Locate the cell with the specified text and output its [x, y] center coordinate. 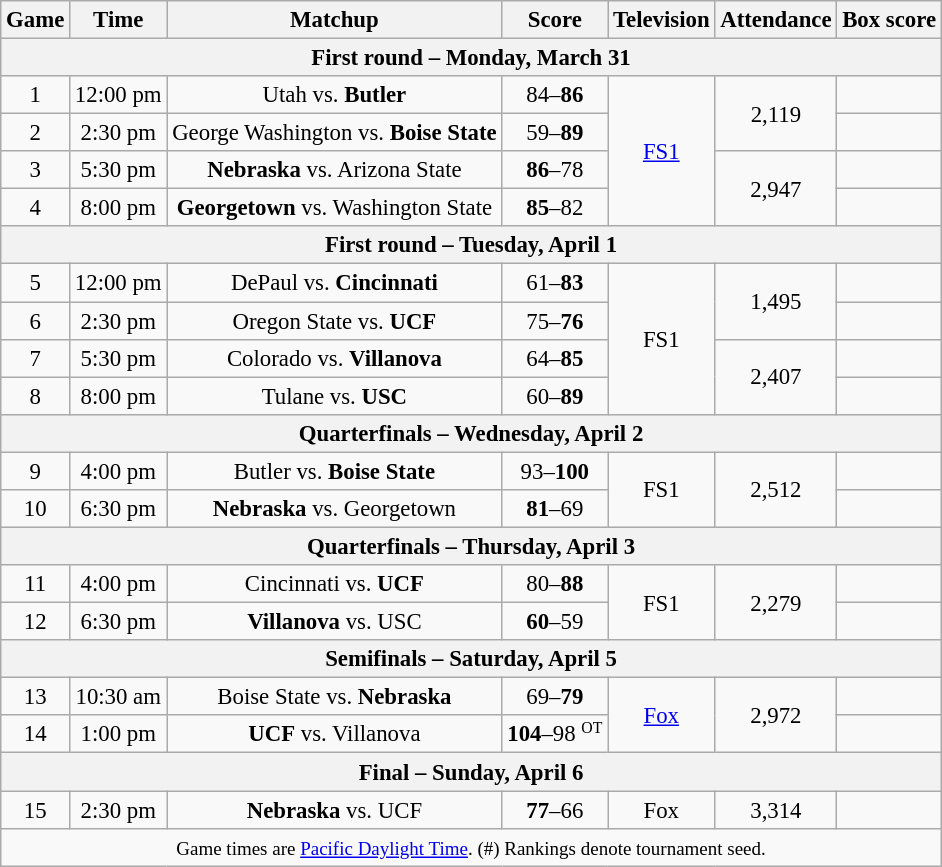
Matchup [334, 20]
60–89 [555, 396]
Tulane vs. USC [334, 396]
Nebraska vs. Georgetown [334, 509]
Georgetown vs. Washington State [334, 208]
86–78 [555, 170]
2,947 [776, 188]
85–82 [555, 208]
George Washington vs. Boise State [334, 133]
Utah vs. Butler [334, 95]
4 [36, 208]
7 [36, 358]
64–85 [555, 358]
9 [36, 471]
First round – Monday, March 31 [472, 58]
Time [118, 20]
69–79 [555, 697]
Villanova vs. USC [334, 621]
Quarterfinals – Thursday, April 3 [472, 546]
60–59 [555, 621]
Nebraska vs. Arizona State [334, 170]
3,314 [776, 810]
Score [555, 20]
2 [36, 133]
14 [36, 734]
1,495 [776, 302]
59–89 [555, 133]
Attendance [776, 20]
3 [36, 170]
81–69 [555, 509]
Television [662, 20]
10:30 am [118, 697]
2,279 [776, 602]
80–88 [555, 584]
Quarterfinals – Wednesday, April 2 [472, 433]
UCF vs. Villanova [334, 734]
Cincinnati vs. UCF [334, 584]
Boise State vs. Nebraska [334, 697]
Final – Sunday, April 6 [472, 772]
13 [36, 697]
Nebraska vs. UCF [334, 810]
12 [36, 621]
2,512 [776, 490]
6 [36, 321]
75–76 [555, 321]
Semifinals – Saturday, April 5 [472, 659]
Oregon State vs. UCF [334, 321]
Butler vs. Boise State [334, 471]
Game times are Pacific Daylight Time. (#) Rankings denote tournament seed. [472, 847]
Box score [889, 20]
15 [36, 810]
84–86 [555, 95]
10 [36, 509]
2,119 [776, 114]
104–98 OT [555, 734]
61–83 [555, 283]
1 [36, 95]
93–100 [555, 471]
11 [36, 584]
Colorado vs. Villanova [334, 358]
2,972 [776, 716]
2,407 [776, 376]
First round – Tuesday, April 1 [472, 245]
DePaul vs. Cincinnati [334, 283]
8 [36, 396]
5 [36, 283]
1:00 pm [118, 734]
Game [36, 20]
77–66 [555, 810]
